Locate the cell with the specified text and output its (X, Y) center coordinate. 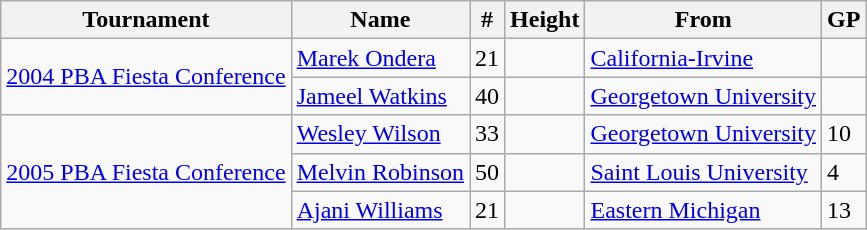
50 (488, 172)
Ajani Williams (380, 210)
California-Irvine (704, 58)
Marek Ondera (380, 58)
40 (488, 96)
Melvin Robinson (380, 172)
GP (844, 20)
33 (488, 134)
# (488, 20)
Name (380, 20)
Wesley Wilson (380, 134)
10 (844, 134)
Saint Louis University (704, 172)
13 (844, 210)
Eastern Michigan (704, 210)
Jameel Watkins (380, 96)
Tournament (146, 20)
2004 PBA Fiesta Conference (146, 77)
From (704, 20)
4 (844, 172)
Height (545, 20)
2005 PBA Fiesta Conference (146, 172)
